Search for the cell housing the specified text and yield its [X, Y] center coordinate. 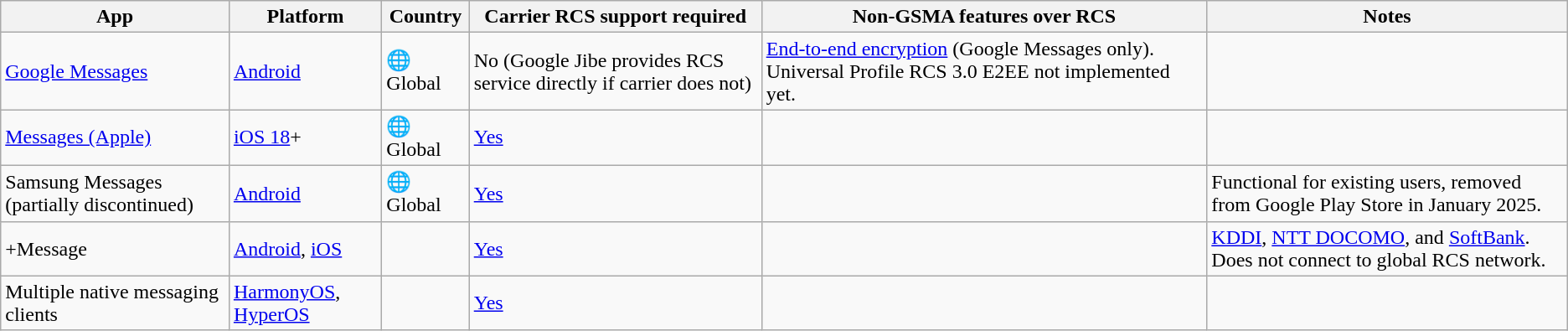
Messages (Apple) [116, 137]
iOS 18+ [305, 137]
Notes [1387, 17]
Google Messages [116, 71]
Functional for existing users, removed from Google Play Store in January 2025. [1387, 193]
Samsung Messages (partially discontinued) [116, 193]
Platform [305, 17]
End-to-end encryption (Google Messages only). Universal Profile RCS 3.0 E2EE not implemented yet. [984, 71]
Android, iOS [305, 248]
Country [426, 17]
App [116, 17]
No (Google Jibe provides RCS service directly if carrier does not) [615, 71]
+Message [116, 248]
Carrier RCS support required [615, 17]
Non-GSMA features over RCS [984, 17]
HarmonyOS, HyperOS [305, 303]
Multiple native messaging clients [116, 303]
KDDI, NTT DOCOMO, and SoftBank. Does not connect to global RCS network. [1387, 248]
